Identify which cell holds the provided text, then report its [X, Y] central coordinate. 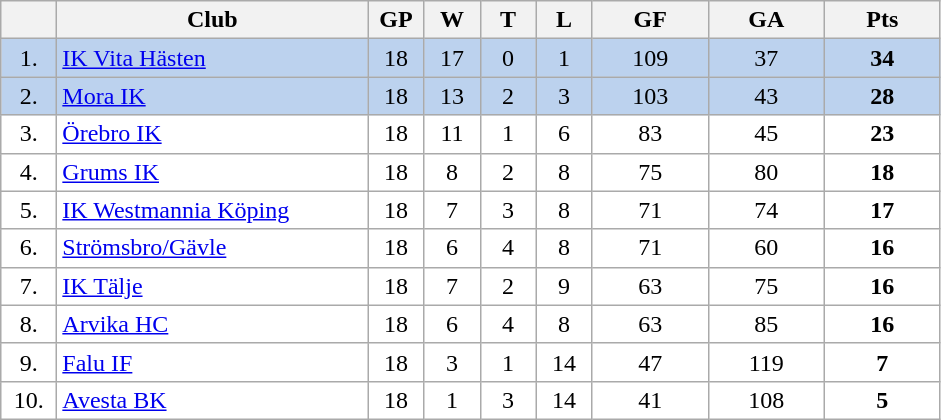
80 [766, 172]
L [564, 20]
8. [29, 324]
Falu IF [212, 362]
3. [29, 134]
4. [29, 172]
GF [650, 20]
0 [508, 58]
1. [29, 58]
13 [452, 96]
83 [650, 134]
GP [396, 20]
6. [29, 248]
103 [650, 96]
GA [766, 20]
5 [882, 400]
Örebro IK [212, 134]
119 [766, 362]
37 [766, 58]
T [508, 20]
Strömsbro/Gävle [212, 248]
43 [766, 96]
5. [29, 210]
Avesta BK [212, 400]
45 [766, 134]
28 [882, 96]
9. [29, 362]
60 [766, 248]
10. [29, 400]
108 [766, 400]
IK Westmannia Köping [212, 210]
23 [882, 134]
Club [212, 20]
34 [882, 58]
IK Tälje [212, 286]
41 [650, 400]
109 [650, 58]
W [452, 20]
7. [29, 286]
IK Vita Hästen [212, 58]
74 [766, 210]
Arvika HC [212, 324]
9 [564, 286]
Pts [882, 20]
11 [452, 134]
85 [766, 324]
Grums IK [212, 172]
Mora IK [212, 96]
2. [29, 96]
47 [650, 362]
